Find where the given text appears and provide that cell's center as (x, y) coordinate. 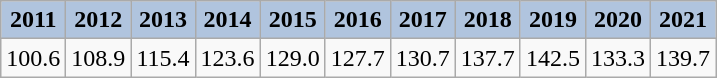
2015 (292, 20)
127.7 (358, 58)
2021 (682, 20)
115.4 (163, 58)
137.7 (488, 58)
2017 (422, 20)
133.3 (618, 58)
123.6 (228, 58)
130.7 (422, 58)
129.0 (292, 58)
2016 (358, 20)
2014 (228, 20)
2020 (618, 20)
139.7 (682, 58)
2013 (163, 20)
100.6 (34, 58)
142.5 (552, 58)
108.9 (98, 58)
2019 (552, 20)
2018 (488, 20)
2012 (98, 20)
2011 (34, 20)
